Locate the cell with the specified text and output its (x, y) center coordinate. 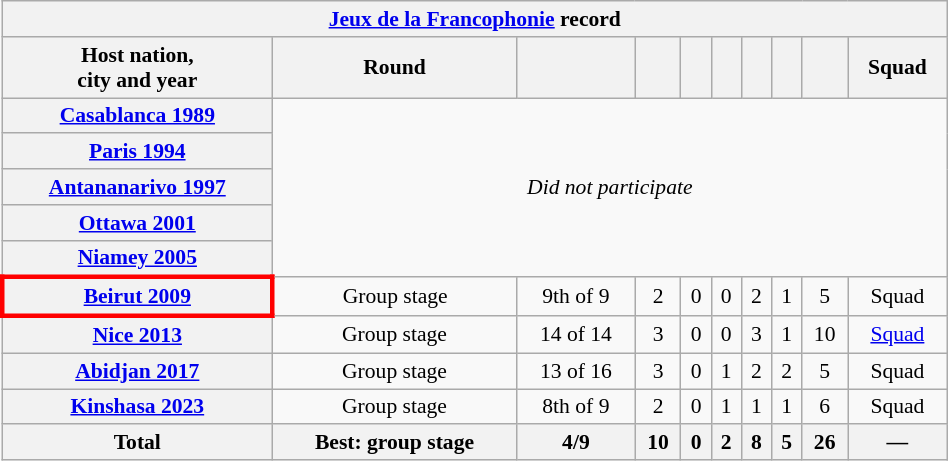
26 (825, 443)
8 (756, 443)
Did not participate (610, 188)
Nice 2013 (137, 334)
8th of 9 (576, 407)
— (898, 443)
6 (825, 407)
Total (137, 443)
4/9 (576, 443)
Paris 1994 (137, 152)
Niamey 2005 (137, 258)
Round (394, 68)
Kinshasa 2023 (137, 407)
14 of 14 (576, 334)
9th of 9 (576, 298)
Host nation, city and year (137, 68)
Best: group stage (394, 443)
Casablanca 1989 (137, 116)
Ottawa 2001 (137, 223)
13 of 16 (576, 371)
Antananarivo 1997 (137, 187)
Jeux de la Francophonie record (474, 19)
Beirut 2009 (137, 298)
Abidjan 2017 (137, 371)
